Determine the [x, y] coordinate at the center of the cell enclosing the given text.  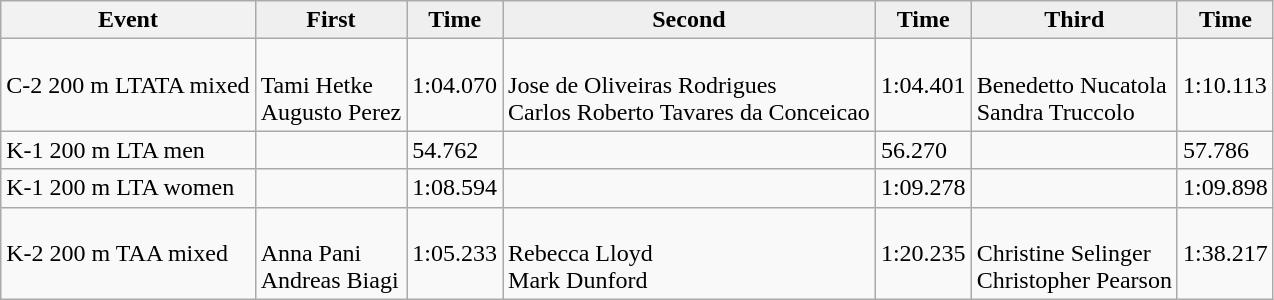
Rebecca LloydMark Dunford [690, 253]
K-1 200 m LTA men [128, 150]
Third [1074, 20]
Anna PaniAndreas Biagi [331, 253]
Event [128, 20]
1:08.594 [455, 188]
1:04.401 [923, 85]
1:05.233 [455, 253]
First [331, 20]
Jose de Oliveiras RodriguesCarlos Roberto Tavares da Conceicao [690, 85]
1:04.070 [455, 85]
1:09.898 [1225, 188]
Tami HetkeAugusto Perez [331, 85]
C-2 200 m LTATA mixed [128, 85]
Christine SelingerChristopher Pearson [1074, 253]
57.786 [1225, 150]
1:38.217 [1225, 253]
54.762 [455, 150]
Second [690, 20]
K-2 200 m TAA mixed [128, 253]
1:10.113 [1225, 85]
Benedetto NucatolaSandra Truccolo [1074, 85]
56.270 [923, 150]
1:09.278 [923, 188]
1:20.235 [923, 253]
K-1 200 m LTA women [128, 188]
